Find where the given text appears and provide that cell's center as [X, Y] coordinate. 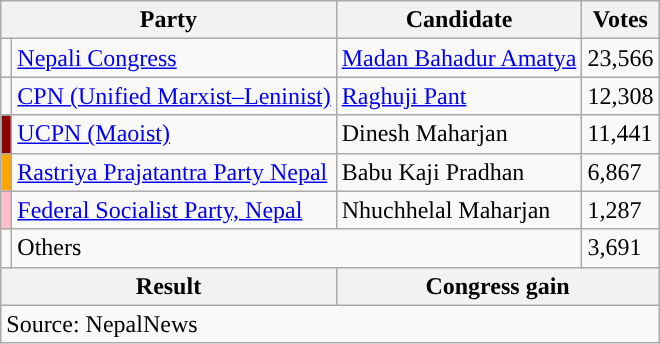
Nhuchhelal Maharjan [459, 210]
Others [297, 248]
Raghuji Pant [459, 96]
CPN (Unified Marxist–Leninist) [174, 96]
Candidate [459, 20]
Dinesh Maharjan [459, 134]
Nepali Congress [174, 58]
11,441 [620, 134]
Federal Socialist Party, Nepal [174, 210]
Result [168, 286]
3,691 [620, 248]
Party [168, 20]
Babu Kaji Pradhan [459, 172]
Source: NepalNews [330, 324]
1,287 [620, 210]
Congress gain [498, 286]
Rastriya Prajatantra Party Nepal [174, 172]
23,566 [620, 58]
Votes [620, 20]
Madan Bahadur Amatya [459, 58]
12,308 [620, 96]
6,867 [620, 172]
UCPN (Maoist) [174, 134]
